Locate the cell with the specified text and output its (x, y) center coordinate. 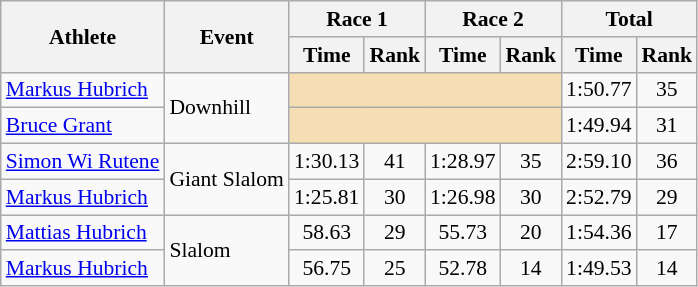
Giant Slalom (226, 180)
Race 2 (493, 19)
20 (532, 233)
1:25.81 (326, 197)
58.63 (326, 233)
25 (394, 269)
1:50.77 (598, 90)
1:26.98 (462, 197)
Mattias Hubrich (83, 233)
2:52.79 (598, 197)
31 (668, 126)
Bruce Grant (83, 126)
1:49.53 (598, 269)
17 (668, 233)
1:30.13 (326, 162)
Slalom (226, 250)
52.78 (462, 269)
2:59.10 (598, 162)
Total (629, 19)
56.75 (326, 269)
41 (394, 162)
1:28.97 (462, 162)
Athlete (83, 36)
1:54.36 (598, 233)
1:49.94 (598, 126)
Downhill (226, 108)
Simon Wi Rutene (83, 162)
Race 1 (357, 19)
Event (226, 36)
55.73 (462, 233)
36 (668, 162)
